Extract the [X, Y] coordinate from the center of the cell holding the provided text.  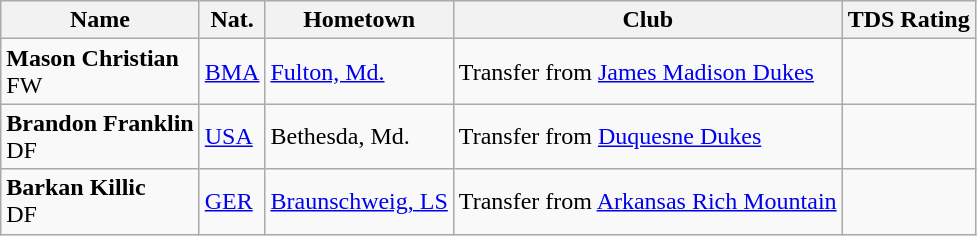
Braunschweig, LS [359, 202]
Transfer from Duquesne Dukes [648, 136]
Transfer from Arkansas Rich Mountain [648, 202]
BMA [232, 72]
USA [232, 136]
Brandon FranklinDF [100, 136]
GER [232, 202]
Bethesda, Md. [359, 136]
Fulton, Md. [359, 72]
Club [648, 20]
Mason ChristianFW [100, 72]
Name [100, 20]
Transfer from James Madison Dukes [648, 72]
Nat. [232, 20]
Hometown [359, 20]
TDS Rating [908, 20]
Barkan KillicDF [100, 202]
